Find where the given text appears and provide that cell's center as [X, Y] coordinate. 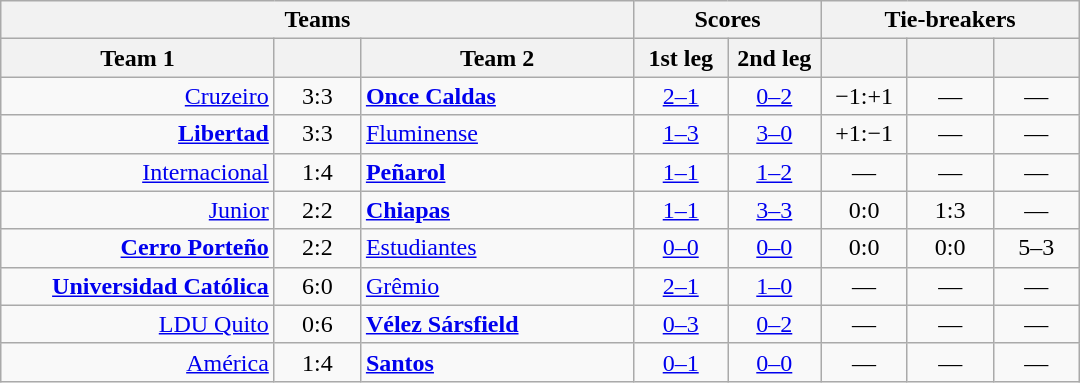
Teams [318, 20]
Internacional [138, 172]
3–3 [775, 210]
Santos [497, 362]
0:6 [317, 324]
América [138, 362]
Scores [728, 20]
1–0 [775, 286]
Cerro Porteño [138, 248]
Chiapas [497, 210]
−1:+1 [864, 96]
Cruzeiro [138, 96]
Vélez Sársfield [497, 324]
Universidad Católica [138, 286]
Team 2 [497, 58]
1:3 [950, 210]
2nd leg [775, 58]
Grêmio [497, 286]
Team 1 [138, 58]
1–3 [681, 134]
6:0 [317, 286]
Once Caldas [497, 96]
Fluminense [497, 134]
3–0 [775, 134]
+1:−1 [864, 134]
Junior [138, 210]
Libertad [138, 134]
0–1 [681, 362]
0–3 [681, 324]
LDU Quito [138, 324]
5–3 [1036, 248]
Peñarol [497, 172]
Estudiantes [497, 248]
Tie-breakers [950, 20]
1–2 [775, 172]
1st leg [681, 58]
